Pinpoint the cell where the given text exists, returning its (X, Y) midpoint coordinate. 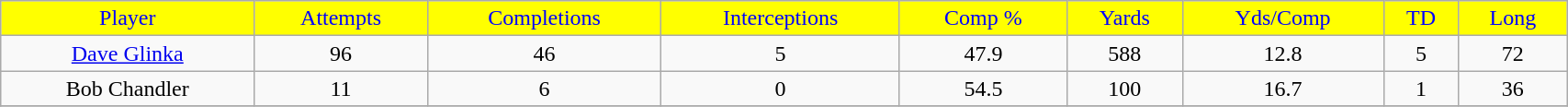
6 (544, 89)
Comp % (983, 18)
1 (1421, 89)
54.5 (983, 89)
11 (342, 89)
16.7 (1282, 89)
Attempts (342, 18)
588 (1125, 53)
TD (1421, 18)
96 (342, 53)
12.8 (1282, 53)
Player (128, 18)
100 (1125, 89)
36 (1513, 89)
72 (1513, 53)
Long (1513, 18)
46 (544, 53)
Yds/Comp (1282, 18)
Bob Chandler (128, 89)
47.9 (983, 53)
Completions (544, 18)
Interceptions (781, 18)
Dave Glinka (128, 53)
Yards (1125, 18)
0 (781, 89)
